Identify which cell holds the provided text, then report its (X, Y) central coordinate. 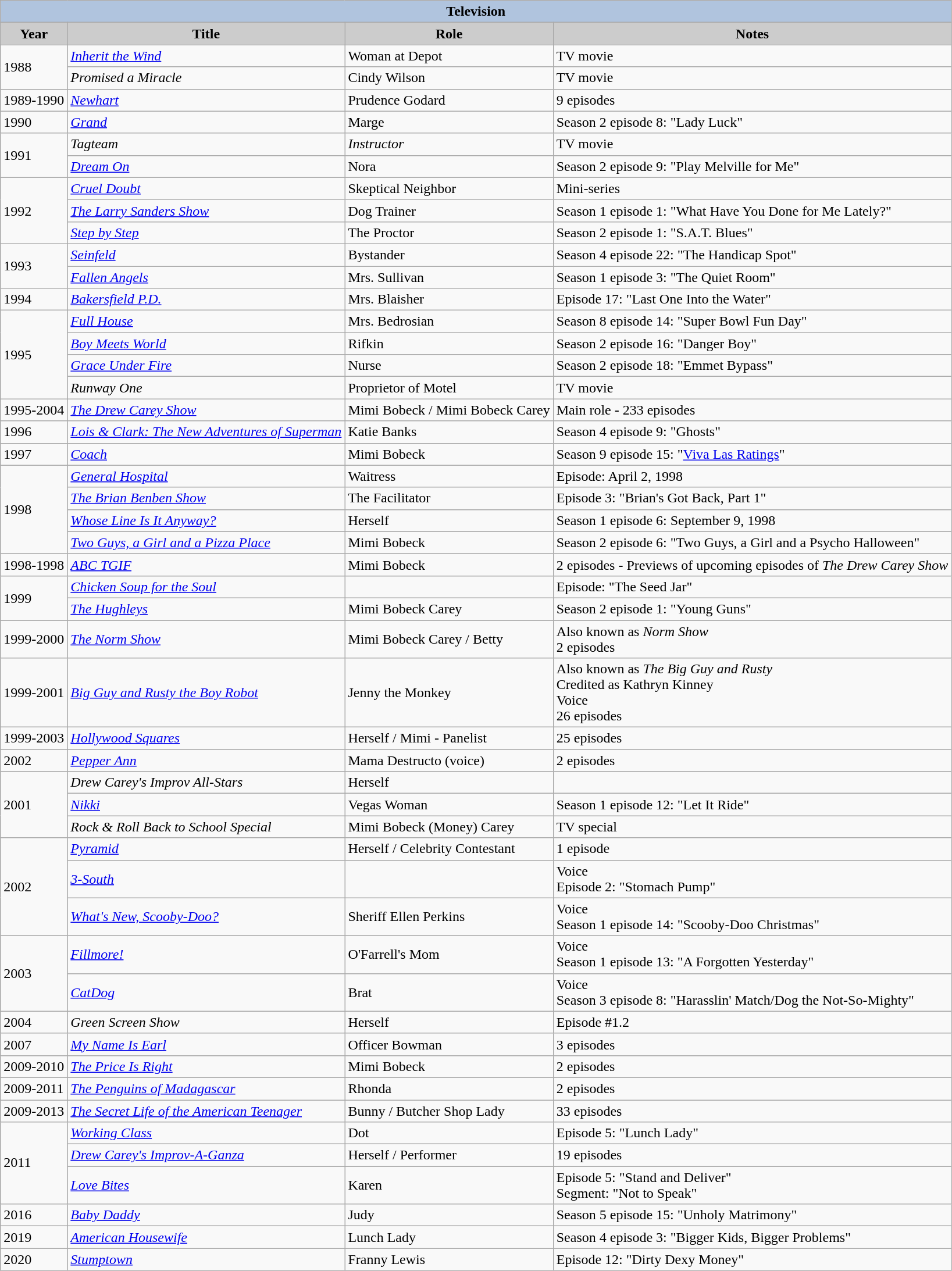
Voice Season 1 episode 14: "Scooby-Doo Christmas" (753, 916)
Voice Season 3 episode 8: "Harasslin' Match/Dog the Not-So-Mighty" (753, 992)
1992 (34, 210)
Bakersfield P.D. (206, 299)
Franny Lewis (449, 1259)
Working Class (206, 1133)
Season 2 episode 9: "Play Melville for Me" (753, 166)
The Drew Carey Show (206, 410)
Big Guy and Rusty the Boy Robot (206, 693)
Notes (753, 34)
Inherit the Wind (206, 56)
Cruel Doubt (206, 188)
Brat (449, 992)
Mrs. Sullivan (449, 277)
Episode 3: "Brian's Got Back, Part 1" (753, 498)
The Facilitator (449, 498)
Promised a Miracle (206, 78)
Nikki (206, 805)
Year (34, 34)
General Hospital (206, 476)
What's New, Scooby-Doo? (206, 916)
1991 (34, 155)
Hollywood Squares (206, 738)
American Housewife (206, 1237)
Waitress (449, 476)
Proprietor of Motel (449, 388)
2011 (34, 1163)
Bunny / Butcher Shop Lady (449, 1111)
Grace Under Fire (206, 366)
The Proctor (449, 233)
Fillmore! (206, 955)
Season 9 episode 15: "Viva Las Ratings" (753, 454)
Mama Destructo (voice) (449, 761)
2009-2010 (34, 1066)
Herself / Celebrity Contestant (449, 849)
Pepper Ann (206, 761)
TV special (753, 827)
Also known as The Big Guy and Rusty Credited as Kathryn Kinney Voice 26 episodes (753, 693)
Lunch Lady (449, 1237)
19 episodes (753, 1155)
Nurse (449, 366)
3-South (206, 879)
Herself / Performer (449, 1155)
Dream On (206, 166)
1998-1998 (34, 565)
Season 4 episode 22: "The Handicap Spot" (753, 255)
Season 8 episode 14: "Super Bowl Fun Day" (753, 322)
Rock & Roll Back to School Special (206, 827)
Episode 17: "Last One Into the Water" (753, 299)
3 episodes (753, 1044)
2004 (34, 1022)
The Norm Show (206, 638)
Newhart (206, 100)
Mrs. Bedrosian (449, 322)
Love Bites (206, 1185)
33 episodes (753, 1111)
Voice Season 1 episode 13: "A Forgotten Yesterday" (753, 955)
1999 (34, 598)
Katie Banks (449, 432)
Rifkin (449, 344)
Episode 5: "Lunch Lady" (753, 1133)
1990 (34, 122)
9 episodes (753, 100)
Drew Carey's Improv All-Stars (206, 783)
2020 (34, 1259)
25 episodes (753, 738)
Season 2 episode 18: "Emmet Bypass" (753, 366)
CatDog (206, 992)
Judy (449, 1215)
Dot (449, 1133)
Mimi Bobeck Carey / Betty (449, 638)
Season 2 episode 16: "Danger Boy" (753, 344)
Drew Carey's Improv-A-Ganza (206, 1155)
Episode 12: "Dirty Dexy Money" (753, 1259)
1993 (34, 266)
The Penguins of Madagascar (206, 1088)
1997 (34, 454)
1999-2001 (34, 693)
Boy Meets World (206, 344)
1999-2000 (34, 638)
2001 (34, 805)
2009-2011 (34, 1088)
Rhonda (449, 1088)
Main role - 233 episodes (753, 410)
Season 5 episode 15: "Unholy Matrimony" (753, 1215)
Woman at Depot (449, 56)
1999-2003 (34, 738)
The Hughleys (206, 609)
2 episodes - Previews of upcoming episodes of The Drew Carey Show (753, 565)
Episode #1.2 (753, 1022)
Season 1 episode 6: September 9, 1998 (753, 520)
Two Guys, a Girl and a Pizza Place (206, 542)
Season 2 episode 8: "Lady Luck" (753, 122)
Mrs. Blaisher (449, 299)
Officer Bowman (449, 1044)
Sheriff Ellen Perkins (449, 916)
Season 2 episode 1: "Young Guns" (753, 609)
1989-1990 (34, 100)
Cindy Wilson (449, 78)
Vegas Woman (449, 805)
The Price Is Right (206, 1066)
Dog Trainer (449, 210)
Nora (449, 166)
Role (449, 34)
O'Farrell's Mom (449, 955)
Season 2 episode 6: "Two Guys, a Girl and a Psycho Halloween" (753, 542)
My Name Is Earl (206, 1044)
Episode: "The Seed Jar" (753, 587)
1995 (34, 355)
Skeptical Neighbor (449, 188)
Herself / Mimi - Panelist (449, 738)
ABC TGIF (206, 565)
Marge (449, 122)
1988 (34, 67)
Full House (206, 322)
Tagteam (206, 144)
Grand (206, 122)
Runway One (206, 388)
Bystander (449, 255)
Stumptown (206, 1259)
Mini-series (753, 188)
Pyramid (206, 849)
Mimi Bobeck Carey (449, 609)
2019 (34, 1237)
Also known as Norm Show 2 episodes (753, 638)
Green Screen Show (206, 1022)
Episode 5: "Stand and Deliver" Segment: "Not to Speak" (753, 1185)
2003 (34, 973)
Lois & Clark: The New Adventures of Superman (206, 432)
1995-2004 (34, 410)
Instructor (449, 144)
2007 (34, 1044)
Seinfeld (206, 255)
Coach (206, 454)
Mimi Bobeck / Mimi Bobeck Carey (449, 410)
Voice Episode 2: "Stomach Pump" (753, 879)
Fallen Angels (206, 277)
1 episode (753, 849)
Title (206, 34)
2009-2013 (34, 1111)
Chicken Soup for the Soul (206, 587)
1994 (34, 299)
2016 (34, 1215)
Television (476, 12)
Mimi Bobeck (Money) Carey (449, 827)
Season 4 episode 3: "Bigger Kids, Bigger Problems" (753, 1237)
The Larry Sanders Show (206, 210)
Jenny the Monkey (449, 693)
1998 (34, 509)
Season 1 episode 1: "What Have You Done for Me Lately?" (753, 210)
Season 1 episode 3: "The Quiet Room" (753, 277)
Prudence Godard (449, 100)
Season 2 episode 1: "S.A.T. Blues" (753, 233)
Season 1 episode 12: "Let It Ride" (753, 805)
Baby Daddy (206, 1215)
Step by Step (206, 233)
Episode: April 2, 1998 (753, 476)
Season 4 episode 9: "Ghosts" (753, 432)
1996 (34, 432)
The Brian Benben Show (206, 498)
Whose Line Is It Anyway? (206, 520)
The Secret Life of the American Teenager (206, 1111)
Karen (449, 1185)
